Return [x, y] of the center of cell containing provided text 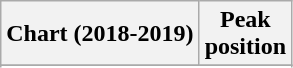
Peakposition [245, 34]
Chart (2018-2019) [100, 34]
